Pinpoint the cell where the given text exists, returning its (X, Y) midpoint coordinate. 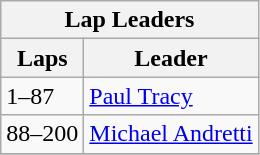
Leader (171, 58)
Laps (42, 58)
Michael Andretti (171, 134)
Paul Tracy (171, 96)
1–87 (42, 96)
Lap Leaders (130, 20)
88–200 (42, 134)
